For the text-containing cell, return its midpoint in [X, Y] coordinate format. 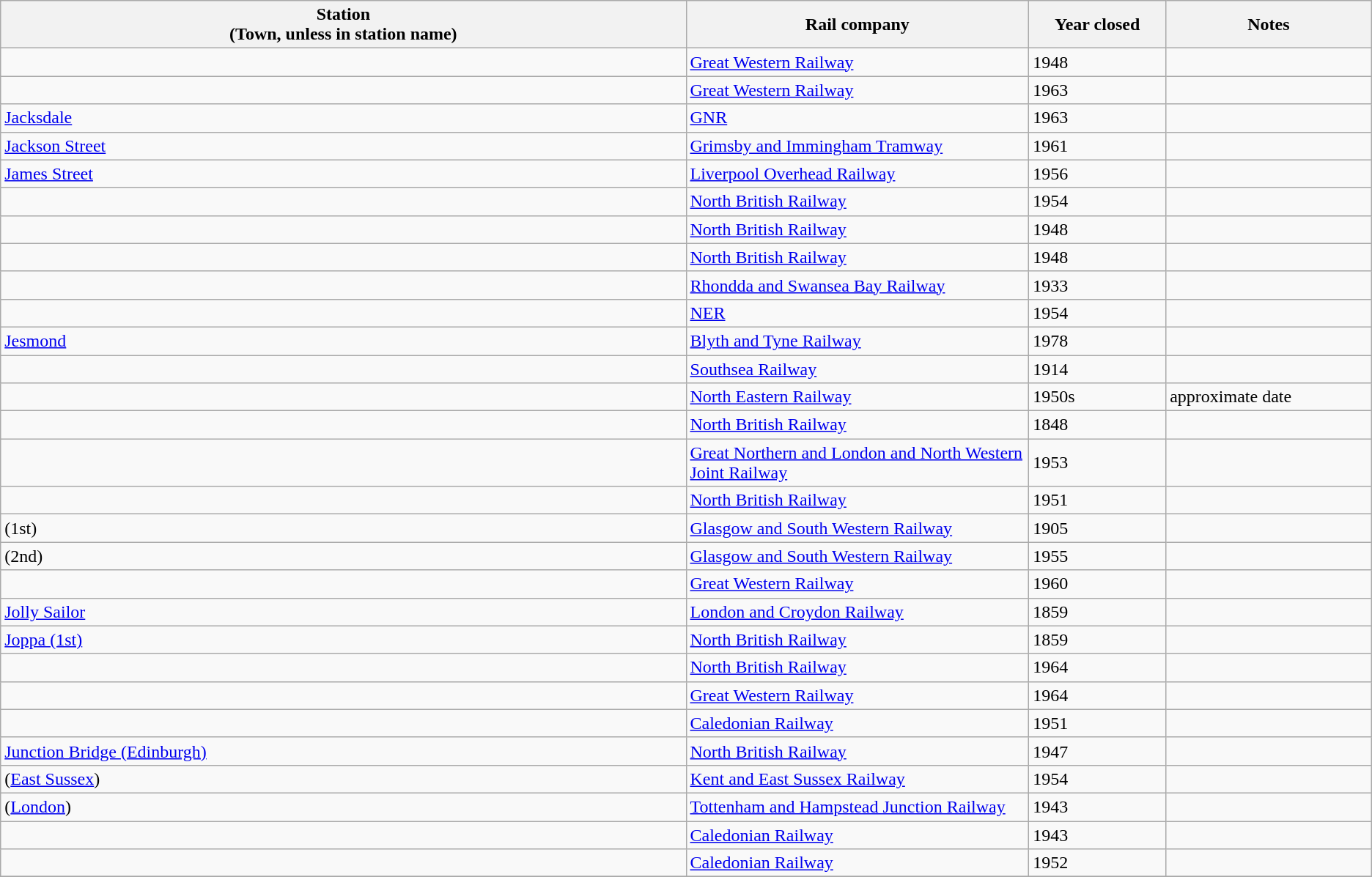
1848 [1098, 425]
Rhondda and Swansea Bay Railway [857, 285]
(London) [343, 807]
(East Sussex) [343, 779]
Year closed [1098, 25]
1955 [1098, 556]
1953 [1098, 463]
Grimsby and Immingham Tramway [857, 146]
1947 [1098, 751]
Blyth and Tyne Railway [857, 341]
(1st) [343, 528]
GNR [857, 118]
Junction Bridge (Edinburgh) [343, 751]
1978 [1098, 341]
1961 [1098, 146]
Jolly Sailor [343, 612]
James Street [343, 174]
NER [857, 313]
Joppa (1st) [343, 640]
1914 [1098, 369]
Kent and East Sussex Railway [857, 779]
Rail company [857, 25]
1960 [1098, 584]
1950s [1098, 397]
Liverpool Overhead Railway [857, 174]
Jesmond [343, 341]
Tottenham and Hampstead Junction Railway [857, 807]
Station(Town, unless in station name) [343, 25]
1933 [1098, 285]
1956 [1098, 174]
Great Northern and London and North Western Joint Railway [857, 463]
(2nd) [343, 556]
North Eastern Railway [857, 397]
Notes [1269, 25]
Southsea Railway [857, 369]
approximate date [1269, 397]
London and Croydon Railway [857, 612]
Jacksdale [343, 118]
Jackson Street [343, 146]
1952 [1098, 863]
1905 [1098, 528]
